Scan for the cell matching the given text and deliver its [x, y] coordinate at center. 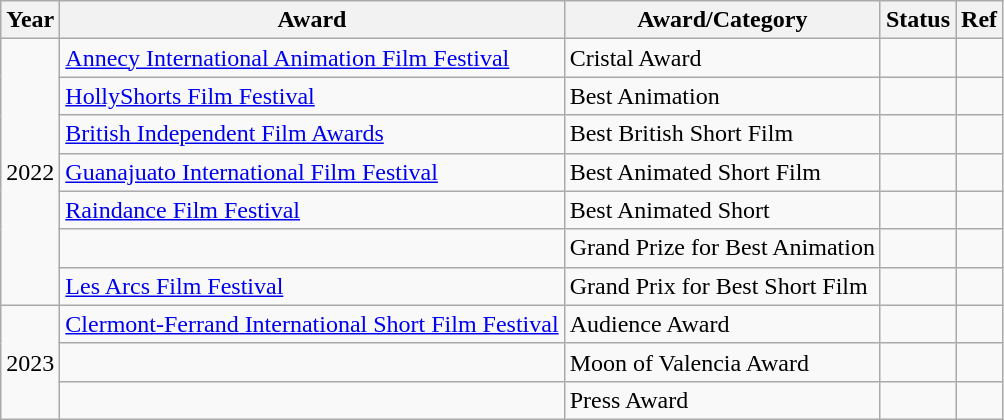
Press Award [722, 400]
2023 [30, 362]
Ref [980, 20]
Award/Category [722, 20]
Grand Prize for Best Animation [722, 248]
Audience Award [722, 324]
Best Animation [722, 96]
Raindance Film Festival [312, 210]
British Independent Film Awards [312, 134]
Grand Prix for Best Short Film [722, 286]
Clermont-Ferrand International Short Film Festival [312, 324]
2022 [30, 172]
Best Animated Short [722, 210]
Moon of Valencia Award [722, 362]
HollyShorts Film Festival [312, 96]
Best Animated Short Film [722, 172]
Best British Short Film [722, 134]
Award [312, 20]
Guanajuato International Film Festival [312, 172]
Cristal Award [722, 58]
Status [918, 20]
Annecy International Animation Film Festival [312, 58]
Les Arcs Film Festival [312, 286]
Year [30, 20]
